Provide the [x, y] coordinate of the cell's center where the given text is located.  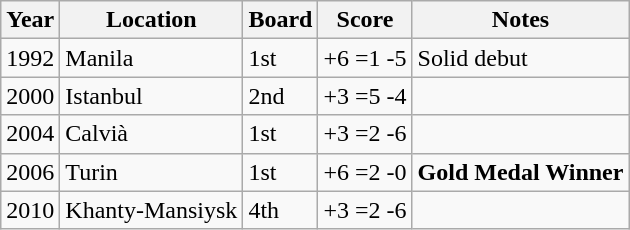
2000 [30, 96]
Istanbul [152, 96]
2006 [30, 172]
+6 =1 -5 [365, 58]
Manila [152, 58]
Calvià [152, 134]
Board [280, 20]
Gold Medal Winner [520, 172]
2004 [30, 134]
Location [152, 20]
2nd [280, 96]
+6 =2 -0 [365, 172]
2010 [30, 210]
Solid debut [520, 58]
Notes [520, 20]
1992 [30, 58]
Turin [152, 172]
4th [280, 210]
+3 =5 -4 [365, 96]
Year [30, 20]
Score [365, 20]
Khanty-Mansiysk [152, 210]
